Scan for the cell matching the given text and deliver its [x, y] coordinate at center. 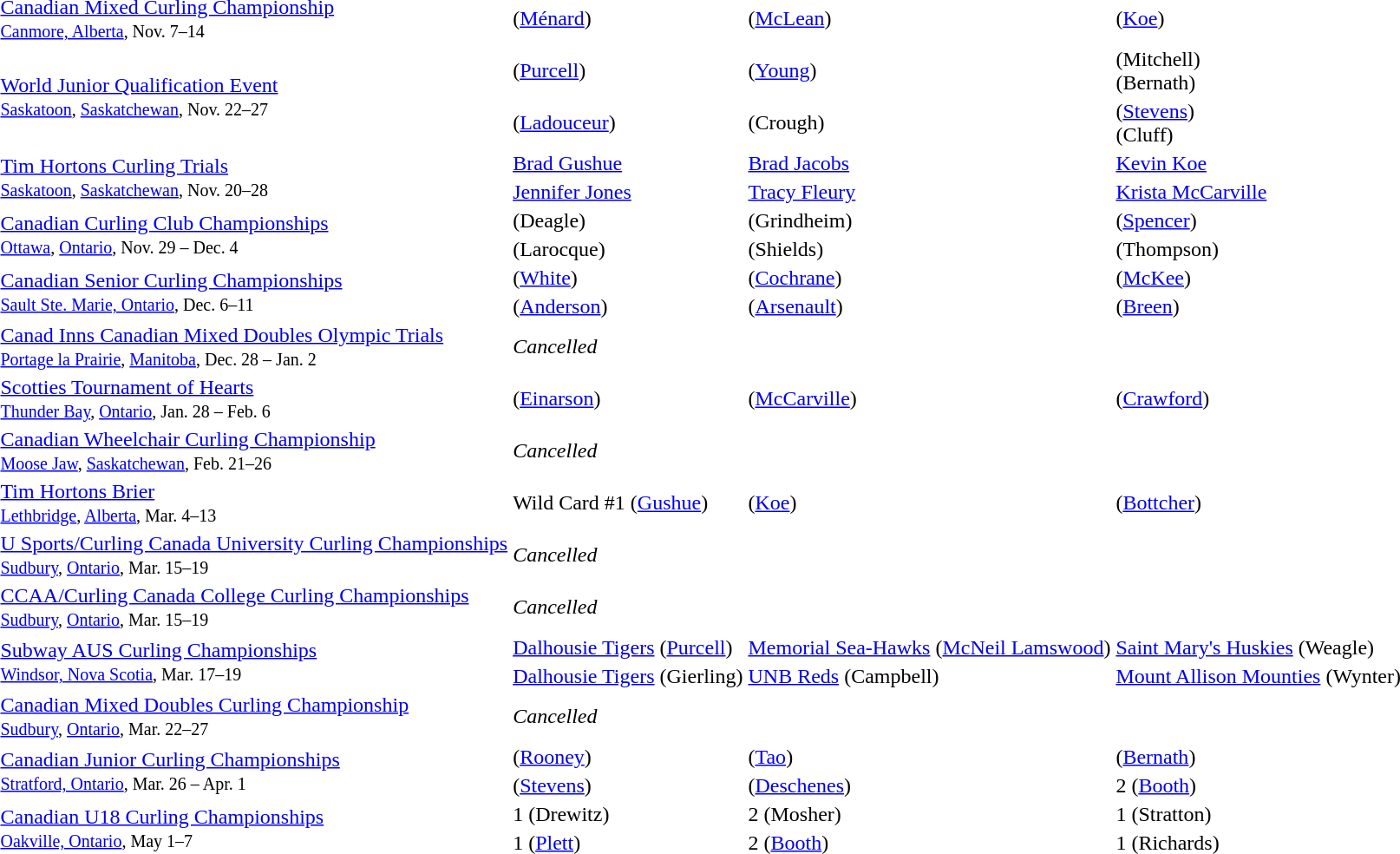
(McCarville) [930, 399]
1 (Drewitz) [628, 814]
(Larocque) [628, 249]
(Stevens) [628, 785]
Brad Jacobs [930, 163]
Jennifer Jones [628, 192]
(Shields) [930, 249]
(Purcell) [628, 71]
(Grindheim) [930, 220]
(Ladouceur) [628, 123]
(Koe) [930, 503]
(Tao) [930, 757]
(Cochrane) [930, 278]
Dalhousie Tigers (Gierling) [628, 676]
UNB Reds (Campbell) [930, 676]
Tracy Fleury [930, 192]
(Arsenault) [930, 306]
(White) [628, 278]
Memorial Sea-Hawks (McNeil Lamswood) [930, 647]
Dalhousie Tigers (Purcell) [628, 647]
2 (Mosher) [930, 814]
(Rooney) [628, 757]
(Crough) [930, 123]
(Deagle) [628, 220]
(Deschenes) [930, 785]
Wild Card #1 (Gushue) [628, 503]
(Einarson) [628, 399]
Brad Gushue [628, 163]
(Young) [930, 71]
(Anderson) [628, 306]
